Pinpoint the cell where the given text exists, returning its (X, Y) midpoint coordinate. 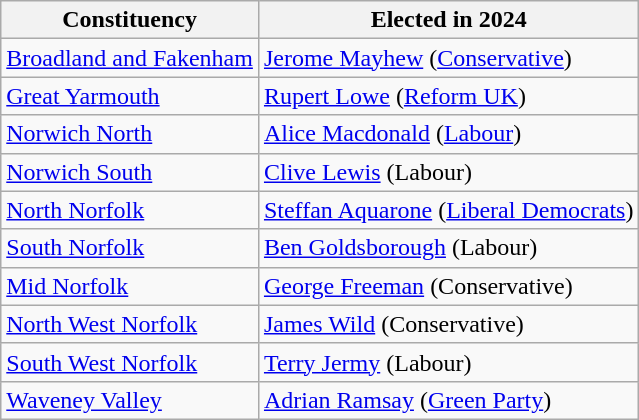
North West Norfolk (130, 324)
Constituency (130, 20)
Norwich North (130, 134)
Alice Macdonald (Labour) (448, 134)
Rupert Lowe (Reform UK) (448, 96)
Mid Norfolk (130, 286)
Jerome Mayhew (Conservative) (448, 58)
George Freeman (Conservative) (448, 286)
Great Yarmouth (130, 96)
Norwich South (130, 172)
Ben Goldsborough (Labour) (448, 248)
James Wild (Conservative) (448, 324)
Clive Lewis (Labour) (448, 172)
Terry Jermy (Labour) (448, 362)
Waveney Valley (130, 400)
South Norfolk (130, 248)
Elected in 2024 (448, 20)
Steffan Aquarone (Liberal Democrats) (448, 210)
Broadland and Fakenham (130, 58)
South West Norfolk (130, 362)
North Norfolk (130, 210)
Adrian Ramsay (Green Party) (448, 400)
